Locate the cell with the specified text and output its (X, Y) center coordinate. 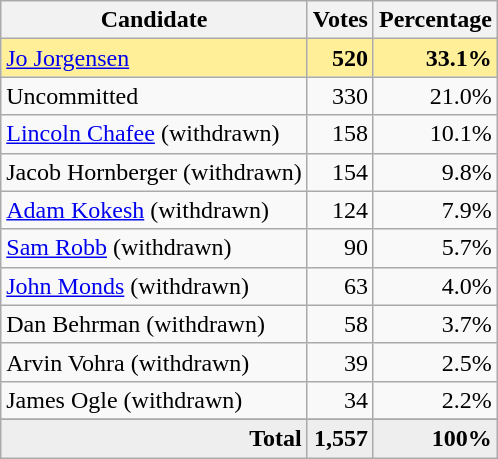
Lincoln Chafee (withdrawn) (154, 134)
5.7% (435, 248)
330 (340, 96)
33.1% (435, 58)
James Ogle (withdrawn) (154, 400)
Adam Kokesh (withdrawn) (154, 210)
Sam Robb (withdrawn) (154, 248)
9.8% (435, 172)
Percentage (435, 20)
Uncommitted (154, 96)
3.7% (435, 324)
39 (340, 362)
100% (435, 438)
90 (340, 248)
1,557 (340, 438)
10.1% (435, 134)
Arvin Vohra (withdrawn) (154, 362)
154 (340, 172)
Jacob Hornberger (withdrawn) (154, 172)
34 (340, 400)
520 (340, 58)
58 (340, 324)
Candidate (154, 20)
2.5% (435, 362)
158 (340, 134)
Dan Behrman (withdrawn) (154, 324)
Total (154, 438)
4.0% (435, 286)
63 (340, 286)
Jo Jorgensen (154, 58)
Votes (340, 20)
124 (340, 210)
John Monds (withdrawn) (154, 286)
21.0% (435, 96)
7.9% (435, 210)
2.2% (435, 400)
